Return the (x, y) coordinate for the center point of the cell that contains the specified text.  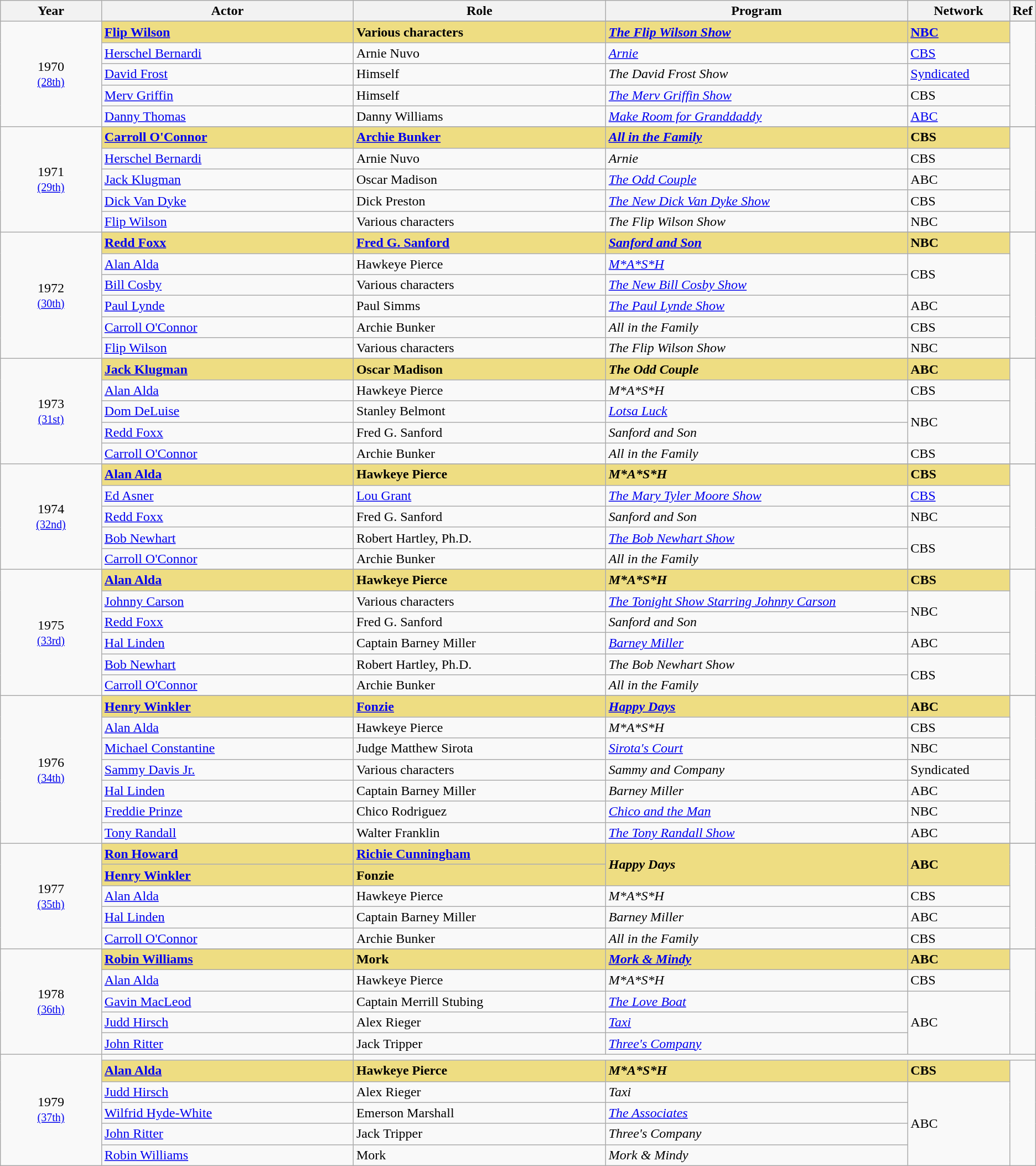
Gavin MacLeod (227, 1002)
Role (479, 11)
Dom DeLuise (227, 411)
Ed Asner (227, 496)
Judge Matthew Sirota (479, 749)
1979 (37th) (51, 1110)
The Tony Randall Show (756, 833)
1978 (36th) (51, 1002)
1976 (34th) (51, 770)
Ron Howard (227, 854)
1972 (30th) (51, 295)
The Tonight Show Starring Johnny Carson (756, 601)
Merv Griffin (227, 95)
Danny Thomas (227, 116)
Actor (227, 11)
Walter Franklin (479, 833)
Bill Cosby (227, 285)
Chico Rodriguez (479, 812)
The Merv Griffin Show (756, 95)
Year (51, 11)
Stanley Belmont (479, 411)
Lou Grant (479, 496)
Wilfrid Hyde-White (227, 1113)
Paul Lynde (227, 306)
Emerson Marshall (479, 1113)
1970 (28th) (51, 74)
Tony Randall (227, 833)
Chico and the Man (756, 812)
Sammy Davis Jr. (227, 770)
Sammy and Company (756, 770)
Dick Van Dyke (227, 200)
The Associates (756, 1113)
1974 (32nd) (51, 517)
1975 (33rd) (51, 632)
The New Bill Cosby Show (756, 285)
Network (959, 11)
The New Dick Van Dyke Show (756, 200)
Dick Preston (479, 200)
Ref (1023, 11)
The David Frost Show (756, 74)
Sirota's Court (756, 749)
Program (756, 11)
Make Room for Granddaddy (756, 116)
Paul Simms (479, 306)
1973 (31st) (51, 411)
1971 (29th) (51, 179)
Lotsa Luck (756, 411)
David Frost (227, 74)
Johnny Carson (227, 601)
Richie Cunningham (479, 854)
Captain Merrill Stubing (479, 1002)
The Love Boat (756, 1002)
The Paul Lynde Show (756, 306)
Michael Constantine (227, 749)
The Mary Tyler Moore Show (756, 496)
Freddie Prinze (227, 812)
1977 (35th) (51, 896)
Danny Williams (479, 116)
